Pinpoint the cell where the given text exists, returning its (X, Y) midpoint coordinate. 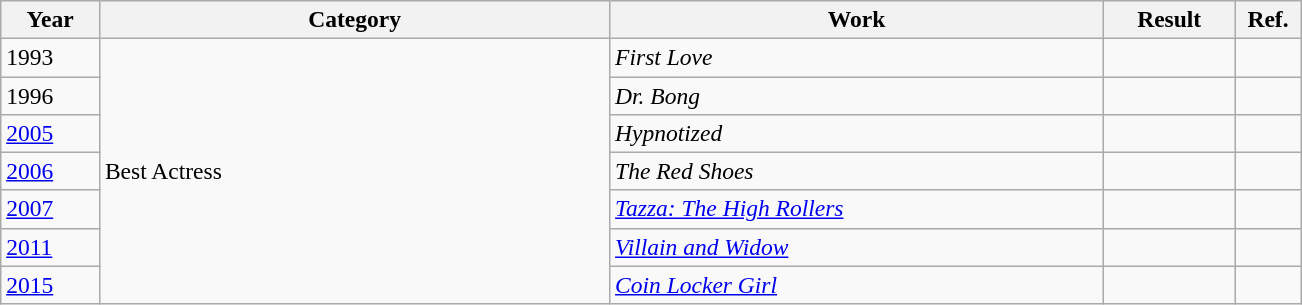
First Love (857, 57)
2007 (50, 209)
2005 (50, 133)
Villain and Widow (857, 247)
2006 (50, 171)
1993 (50, 57)
2011 (50, 247)
Tazza: The High Rollers (857, 209)
Result (1169, 19)
Year (50, 19)
Work (857, 19)
2015 (50, 285)
Dr. Bong (857, 95)
The Red Shoes (857, 171)
1996 (50, 95)
Best Actress (354, 170)
Coin Locker Girl (857, 285)
Hypnotized (857, 133)
Ref. (1268, 19)
Category (354, 19)
